Extract the [X, Y] coordinate from the center of the cell holding the provided text.  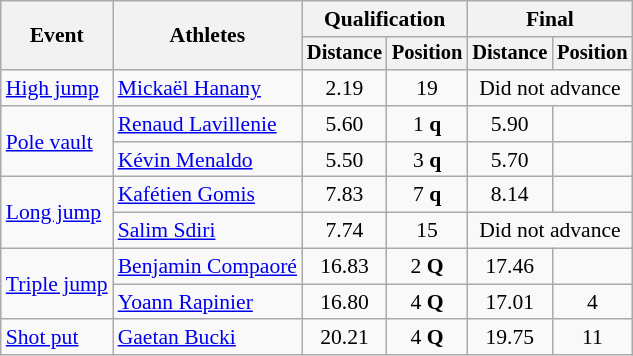
8.14 [510, 195]
Renaud Lavillenie [208, 124]
Mickaël Hanany [208, 88]
20.21 [344, 338]
17.46 [510, 267]
2 Q [427, 267]
16.80 [344, 302]
Pole vault [57, 142]
Yoann Rapinier [208, 302]
Benjamin Compaoré [208, 267]
7.83 [344, 195]
15 [427, 231]
Kafétien Gomis [208, 195]
Long jump [57, 212]
19.75 [510, 338]
Gaetan Bucki [208, 338]
High jump [57, 88]
4 [592, 302]
16.83 [344, 267]
7.74 [344, 231]
2.19 [344, 88]
5.70 [510, 160]
5.90 [510, 124]
5.50 [344, 160]
Final [550, 19]
1 q [427, 124]
Kévin Menaldo [208, 160]
5.60 [344, 124]
Triple jump [57, 284]
Event [57, 36]
11 [592, 338]
Shot put [57, 338]
17.01 [510, 302]
19 [427, 88]
Qualification [384, 19]
Salim Sdiri [208, 231]
Athletes [208, 36]
7 q [427, 195]
3 q [427, 160]
